Locate the cell with the specified text and output its (x, y) center coordinate. 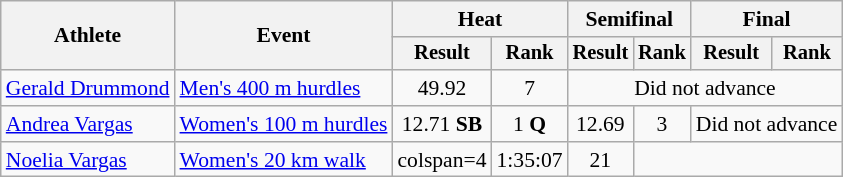
Heat (480, 19)
7 (530, 88)
Final (767, 19)
3 (662, 124)
1 Q (530, 124)
Women's 100 m hurdles (284, 124)
Semifinal (630, 19)
12.71 SB (442, 124)
12.69 (601, 124)
Event (284, 36)
Andrea Vargas (88, 124)
49.92 (442, 88)
Athlete (88, 36)
Gerald Drummond (88, 88)
Men's 400 m hurdles (284, 88)
